For the text-containing cell, return its midpoint in (x, y) coordinate format. 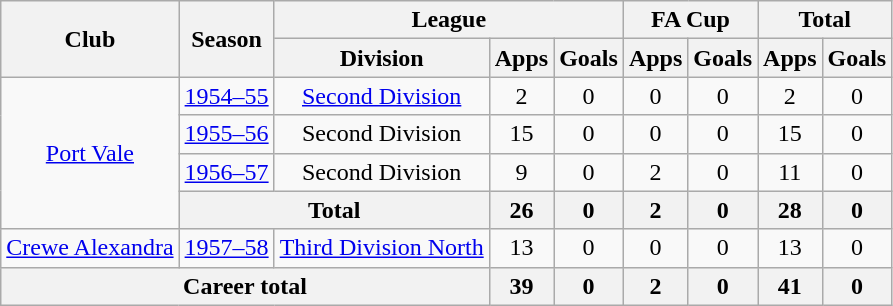
28 (790, 210)
11 (790, 172)
1956–57 (226, 172)
39 (521, 286)
Port Vale (90, 153)
Third Division North (382, 248)
Crewe Alexandra (90, 248)
Club (90, 39)
1957–58 (226, 248)
26 (521, 210)
1954–55 (226, 96)
1955–56 (226, 134)
Division (382, 58)
41 (790, 286)
Season (226, 39)
League (448, 20)
9 (521, 172)
FA Cup (690, 20)
Career total (245, 286)
